Determine the [X, Y] coordinate at the center of the cell enclosing the given text.  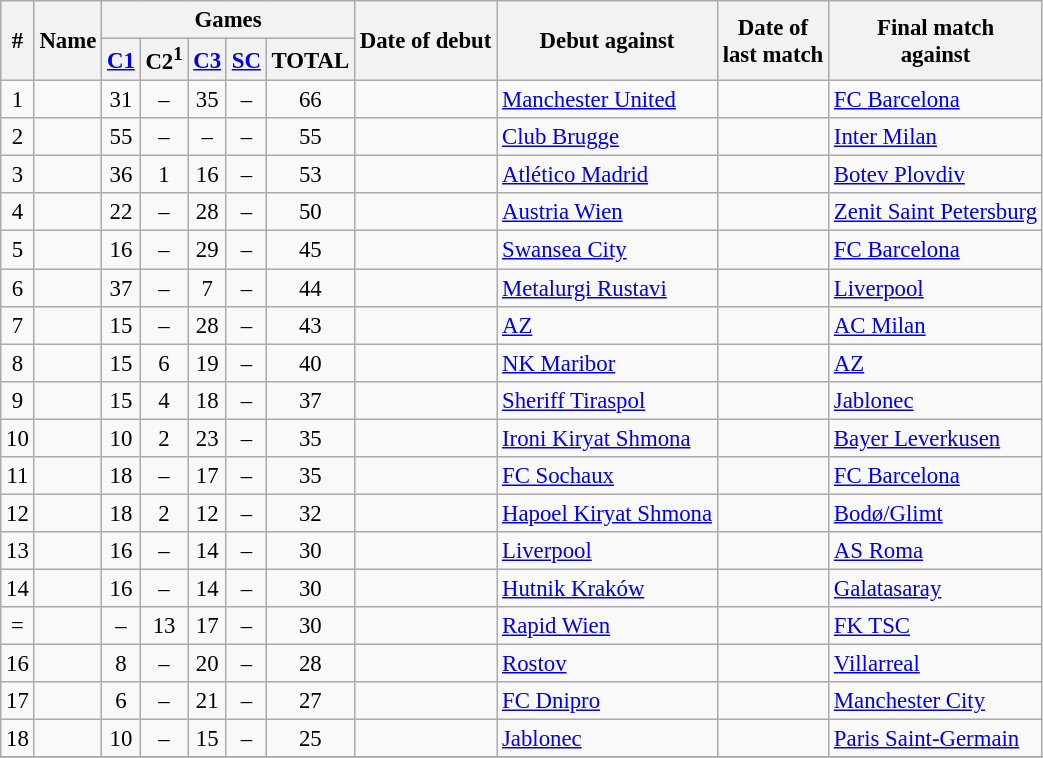
Zenit Saint Petersburg [936, 213]
Rostov [608, 664]
Manchester United [608, 100]
45 [310, 250]
20 [207, 664]
# [18, 41]
SC [246, 60]
44 [310, 288]
36 [121, 175]
Inter Milan [936, 137]
40 [310, 363]
21 [207, 701]
C21 [164, 60]
9 [18, 400]
Debut against [608, 41]
29 [207, 250]
FK TSC [936, 626]
Date oflast match [772, 41]
= [18, 626]
Paris Saint-Germain [936, 739]
Ironi Kiryat Shmona [608, 438]
NK Maribor [608, 363]
31 [121, 100]
Date of debut [425, 41]
19 [207, 363]
27 [310, 701]
50 [310, 213]
32 [310, 513]
43 [310, 325]
Galatasaray [936, 588]
AS Roma [936, 551]
11 [18, 476]
Sheriff Tiraspol [608, 400]
Swansea City [608, 250]
TOTAL [310, 60]
Metalurgi Rustavi [608, 288]
Bodø/Glimt [936, 513]
Hutnik Kraków [608, 588]
FC Sochaux [608, 476]
Villarreal [936, 664]
Club Brugge [608, 137]
FC Dnipro [608, 701]
23 [207, 438]
Games [228, 20]
C1 [121, 60]
22 [121, 213]
66 [310, 100]
53 [310, 175]
25 [310, 739]
Bayer Leverkusen [936, 438]
Hapoel Kiryat Shmona [608, 513]
C3 [207, 60]
Botev Plovdiv [936, 175]
5 [18, 250]
Austria Wien [608, 213]
Atlético Madrid [608, 175]
3 [18, 175]
Manchester City [936, 701]
Final matchagainst [936, 41]
AC Milan [936, 325]
Name [68, 41]
Rapid Wien [608, 626]
